From the cell containing the given text, extract its center point as (x, y) coordinate. 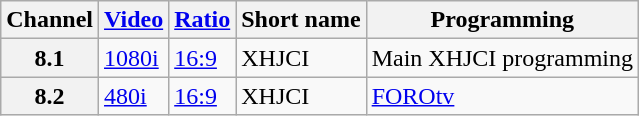
FOROtv (502, 96)
8.1 (50, 58)
Main XHJCI programming (502, 58)
480i (134, 96)
8.2 (50, 96)
1080i (134, 58)
Video (134, 20)
Channel (50, 20)
Ratio (202, 20)
Short name (301, 20)
Programming (502, 20)
